Return the (x, y) coordinate for the center point of the cell that contains the specified text.  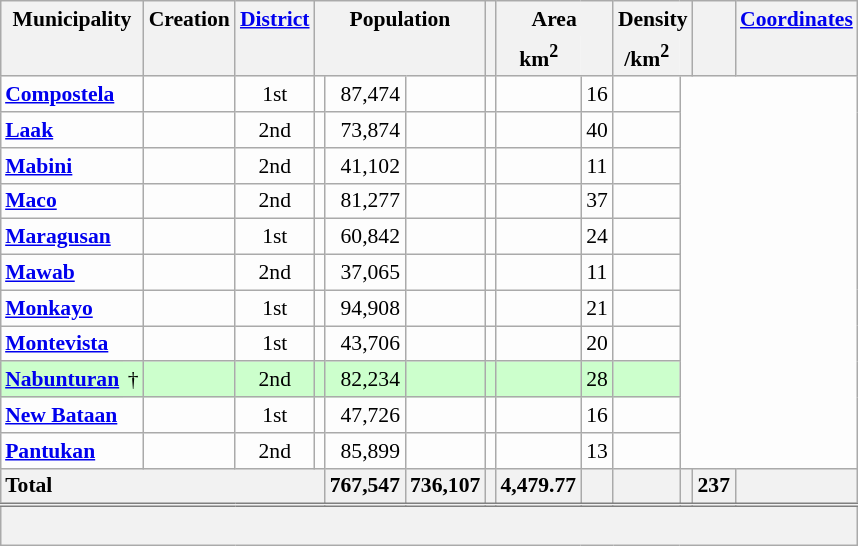
85,899 (365, 450)
60,842 (365, 237)
24 (597, 237)
43,706 (365, 344)
New Bataan (72, 415)
Nabunturan (62, 379)
District (275, 18)
Total (162, 486)
40 (597, 130)
Mawab (72, 272)
28 (597, 379)
Area (554, 18)
Mabini (72, 165)
73,874 (365, 130)
37 (597, 201)
767,547 (365, 486)
Municipality (72, 18)
82,234 (365, 379)
Maragusan (72, 237)
Monkayo (72, 308)
Compostela (72, 94)
Pantukan (72, 450)
Density (653, 18)
4,479.77 (538, 486)
736,107 (445, 486)
Montevista (72, 344)
21 (597, 308)
47,726 (365, 415)
Maco (72, 201)
km2 (538, 56)
13 (597, 450)
37,065 (365, 272)
20 (597, 344)
Coordinates (796, 18)
Population (400, 18)
94,908 (365, 308)
Creation (190, 18)
/km2 (646, 56)
81,277 (365, 201)
237 (714, 486)
Laak (72, 130)
87,474 (365, 94)
41,102 (365, 165)
† (133, 379)
